Return [X, Y] of the center of cell containing provided text 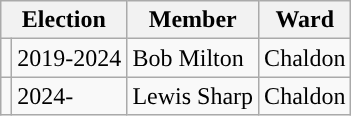
Election [64, 20]
2024- [70, 96]
Lewis Sharp [193, 96]
Member [193, 20]
Ward [305, 20]
Bob Milton [193, 58]
2019-2024 [70, 58]
